Detect which cell encompasses the target text, then output its (x, y) center coordinate. 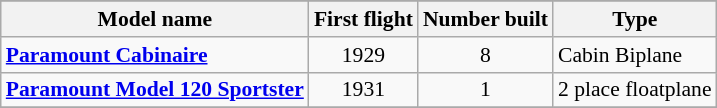
1929 (364, 55)
Cabin Biplane (635, 55)
2 place floatplane (635, 90)
1 (486, 90)
1931 (364, 90)
Model name (155, 19)
Type (635, 19)
Number built (486, 19)
8 (486, 55)
Paramount Model 120 Sportster (155, 90)
Paramount Cabinaire (155, 55)
First flight (364, 19)
